Find where the given text appears and provide that cell's center as (x, y) coordinate. 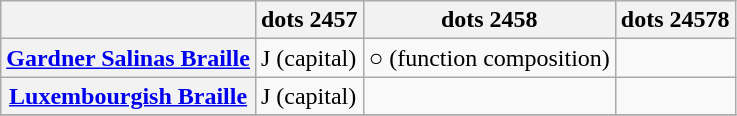
○ (function composition) (489, 58)
dots 2457 (309, 20)
dots 2458 (489, 20)
Gardner Salinas Braille (128, 58)
dots 24578 (675, 20)
Luxembourgish Braille (128, 96)
